Provide the (x, y) coordinate of the cell's center where the given text is located.  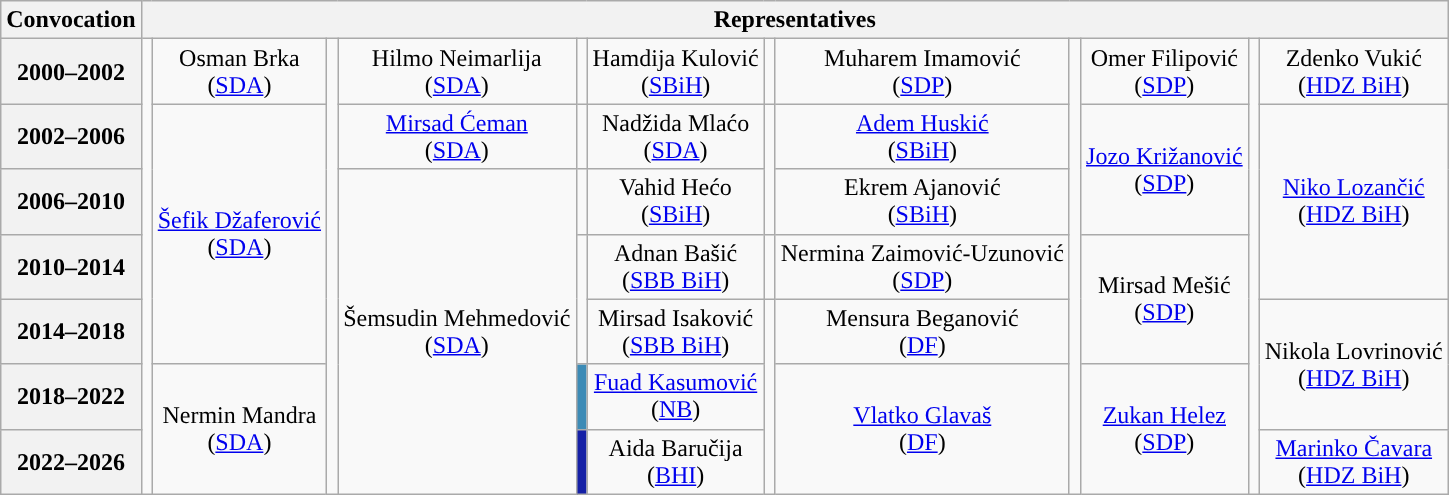
Aida Baručija(BHI) (676, 462)
2014–2018 (71, 332)
Nadžida Mlaćo(SDA) (676, 136)
Osman Brka(SDA) (239, 72)
Mirsad Mešić(SDP) (1165, 299)
Mensura Beganović(DF) (922, 332)
Fuad Kasumović(NB) (676, 396)
Mirsad Ćeman(SDA) (457, 136)
2010–2014 (71, 266)
Omer Filipović(SDP) (1165, 72)
Adnan Bašić(SBB BiH) (676, 266)
Vahid Hećo(SBiH) (676, 202)
Representatives (794, 20)
Jozo Križanović(SDP) (1165, 169)
Hilmo Neimarlija(SDA) (457, 72)
Adem Huskić(SBiH) (922, 136)
2000–2002 (71, 72)
Ekrem Ajanović(SBiH) (922, 202)
2022–2026 (71, 462)
Nikola Lovrinović(HDZ BiH) (1354, 364)
Muharem Imamović(SDP) (922, 72)
Niko Lozančić(HDZ BiH) (1354, 202)
Vlatko Glavaš(DF) (922, 429)
Nermina Zaimović-Uzunović(SDP) (922, 266)
Nermin Mandra(SDA) (239, 429)
Zdenko Vukić(HDZ BiH) (1354, 72)
Šemsudin Mehmedović(SDA) (457, 332)
2002–2006 (71, 136)
Zukan Helez(SDP) (1165, 429)
Hamdija Kulović(SBiH) (676, 72)
Mirsad Isaković(SBB BiH) (676, 332)
Marinko Čavara(HDZ BiH) (1354, 462)
Šefik Džaferović (SDA) (239, 234)
2018–2022 (71, 396)
2006–2010 (71, 202)
Convocation (71, 20)
